Provide the [x, y] coordinate of the cell's center where the given text is located.  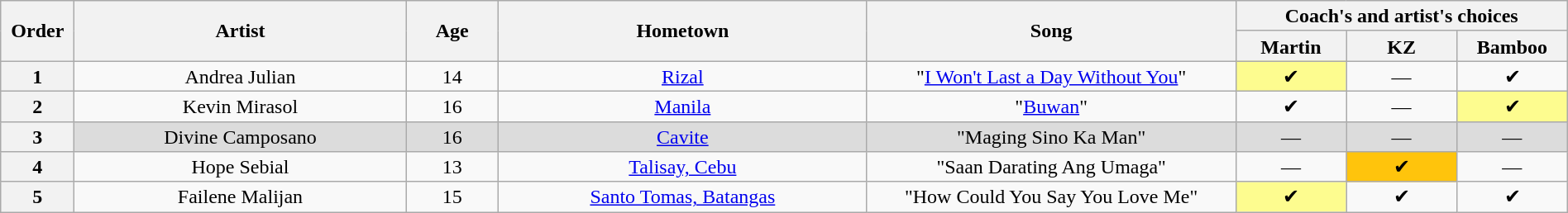
4 [38, 167]
"Maging Sino Ka Man" [1051, 137]
"How Could You Say You Love Me" [1051, 196]
KZ [1402, 46]
Failene Malijan [240, 196]
5 [38, 196]
3 [38, 137]
"I Won't Last a Day Without You" [1051, 76]
Hope Sebial [240, 167]
Talisay, Cebu [682, 167]
Hometown [682, 31]
15 [452, 196]
Kevin Mirasol [240, 106]
Rizal [682, 76]
"Saan Darating Ang Umaga" [1051, 167]
2 [38, 106]
"Buwan" [1051, 106]
1 [38, 76]
13 [452, 167]
Bamboo [1512, 46]
14 [452, 76]
Cavite [682, 137]
Age [452, 31]
Andrea Julian [240, 76]
Coach's and artist's choices [1401, 17]
Martin [1291, 46]
Artist [240, 31]
Santo Tomas, Batangas [682, 196]
Song [1051, 31]
Divine Camposano [240, 137]
Order [38, 31]
Manila [682, 106]
